Return [X, Y] of the center of cell containing provided text 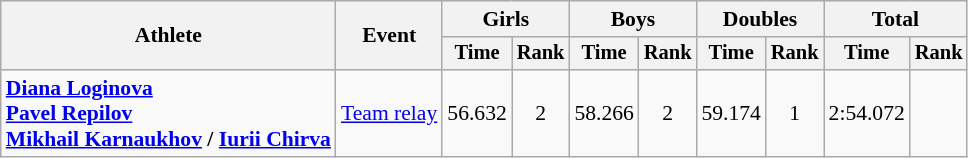
Event [389, 36]
Girls [506, 19]
Doubles [760, 19]
Boys [632, 19]
Team relay [389, 114]
59.174 [730, 114]
Diana LoginovaPavel RepilovMikhail Karnaukhov / Iurii Chirva [168, 114]
Athlete [168, 36]
58.266 [604, 114]
56.632 [476, 114]
1 [795, 114]
Total [896, 19]
2:54.072 [867, 114]
